Pinpoint the cell where the given text exists, returning its [X, Y] midpoint coordinate. 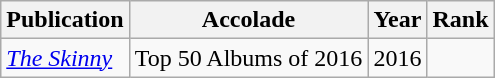
Publication [65, 20]
Rank [460, 20]
2016 [398, 58]
The Skinny [65, 58]
Accolade [248, 20]
Top 50 Albums of 2016 [248, 58]
Year [398, 20]
